Search for the cell housing the specified text and yield its (x, y) center coordinate. 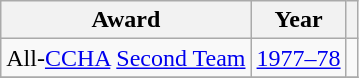
Award (126, 20)
Year (298, 20)
1977–78 (298, 58)
All-CCHA Second Team (126, 58)
